Extract the [x, y] coordinate from the center of the cell holding the provided text.  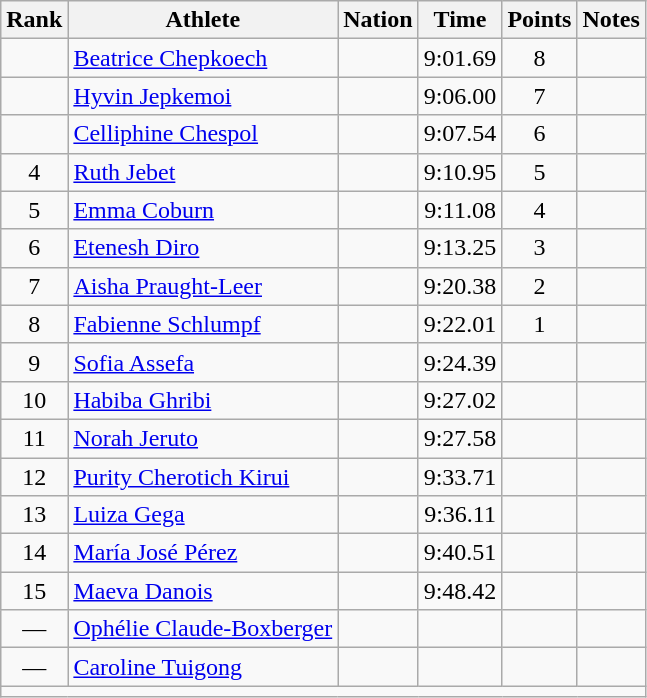
14 [34, 553]
Celliphine Chespol [203, 134]
10 [34, 400]
9:36.11 [460, 515]
Purity Cherotich Kirui [203, 477]
Aisha Praught-Leer [203, 286]
Emma Coburn [203, 210]
9:01.69 [460, 58]
Sofia Assefa [203, 362]
Notes [611, 20]
9 [34, 362]
Hyvin Jepkemoi [203, 96]
Nation [378, 20]
Etenesh Diro [203, 248]
Ophélie Claude-Boxberger [203, 629]
Ruth Jebet [203, 172]
1 [540, 324]
9:27.58 [460, 438]
Beatrice Chepkoech [203, 58]
Habiba Ghribi [203, 400]
Norah Jeruto [203, 438]
Luiza Gega [203, 515]
Maeva Danois [203, 591]
Rank [34, 20]
9:48.42 [460, 591]
Points [540, 20]
2 [540, 286]
3 [540, 248]
9:27.02 [460, 400]
9:06.00 [460, 96]
9:13.25 [460, 248]
11 [34, 438]
Fabienne Schlumpf [203, 324]
9:11.08 [460, 210]
9:07.54 [460, 134]
9:40.51 [460, 553]
María José Pérez [203, 553]
9:33.71 [460, 477]
12 [34, 477]
Athlete [203, 20]
9:24.39 [460, 362]
Time [460, 20]
9:20.38 [460, 286]
15 [34, 591]
9:10.95 [460, 172]
13 [34, 515]
9:22.01 [460, 324]
Caroline Tuigong [203, 667]
